Pinpoint the cell where the given text exists, returning its (x, y) midpoint coordinate. 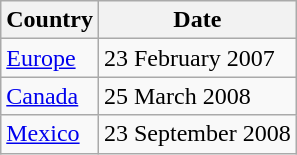
23 February 2007 (197, 58)
25 March 2008 (197, 96)
Date (197, 20)
23 September 2008 (197, 134)
Europe (50, 58)
Mexico (50, 134)
Country (50, 20)
Canada (50, 96)
